Extract the [X, Y] coordinate from the center of the cell holding the provided text.  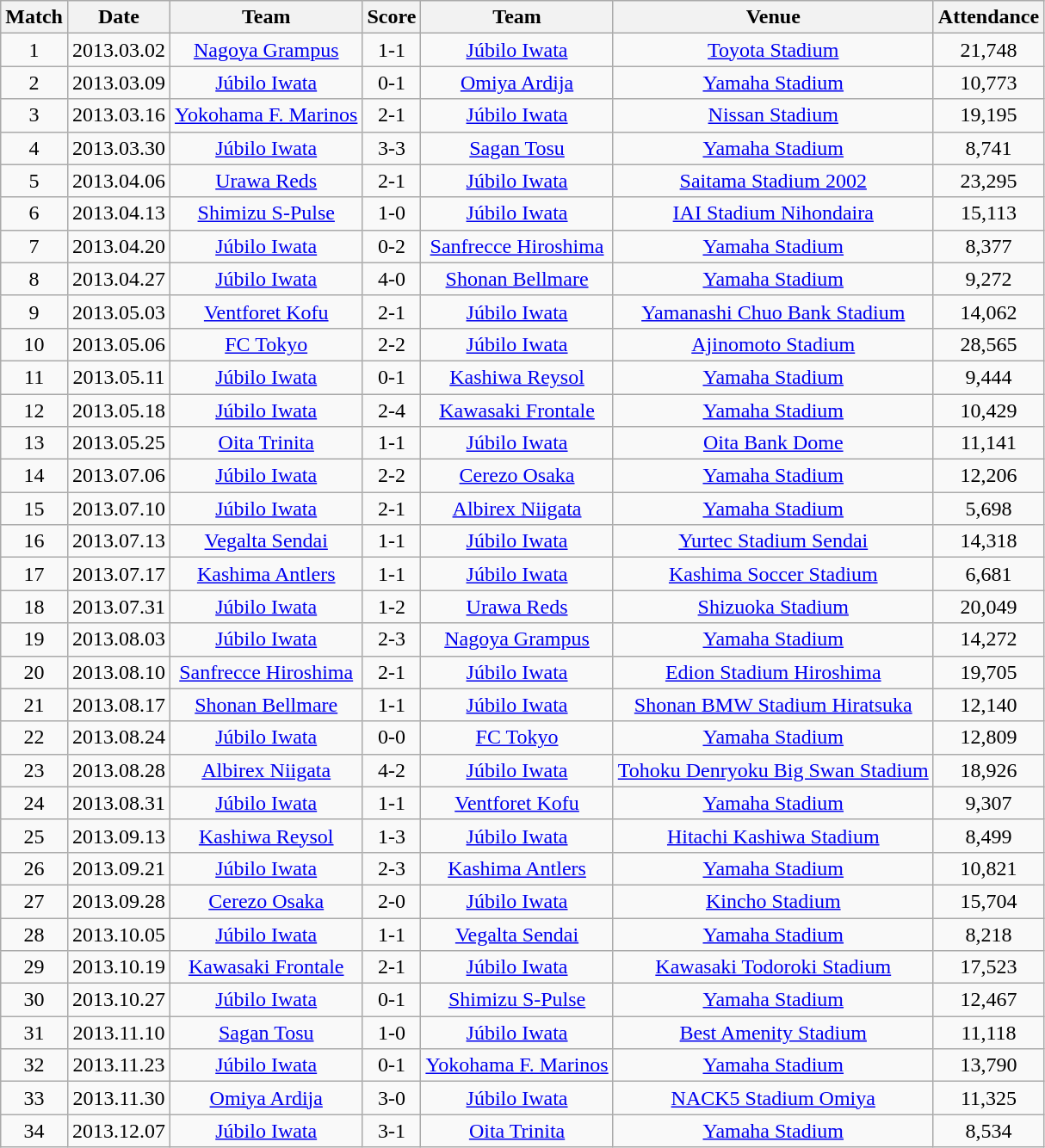
Toyota Stadium [773, 50]
4 [34, 148]
17 [34, 574]
15 [34, 509]
2013.04.20 [119, 246]
2013.11.30 [119, 1098]
32 [34, 1065]
29 [34, 967]
2013.07.31 [119, 607]
2013.09.13 [119, 836]
3-1 [392, 1131]
25 [34, 836]
Kawasaki Todoroki Stadium [773, 967]
13,790 [988, 1065]
2013.10.27 [119, 1000]
1-2 [392, 607]
30 [34, 1000]
1 [34, 50]
2013.08.31 [119, 803]
9 [34, 312]
2013.03.02 [119, 50]
Best Amenity Stadium [773, 1033]
34 [34, 1131]
3-0 [392, 1098]
2013.05.18 [119, 410]
Nissan Stadium [773, 115]
8,534 [988, 1131]
23 [34, 770]
14,062 [988, 312]
2013.10.05 [119, 934]
Shonan BMW Stadium Hiratsuka [773, 705]
2-4 [392, 410]
2 [34, 83]
Shizuoka Stadium [773, 607]
Yamanashi Chuo Bank Stadium [773, 312]
13 [34, 443]
Kincho Stadium [773, 901]
14,272 [988, 639]
2013.09.21 [119, 868]
2013.04.06 [119, 181]
10 [34, 344]
12 [34, 410]
Ajinomoto Stadium [773, 344]
2013.08.10 [119, 672]
16 [34, 541]
18,926 [988, 770]
IAI Stadium Nihondaira [773, 213]
8,377 [988, 246]
Kashima Soccer Stadium [773, 574]
2013.05.06 [119, 344]
6 [34, 213]
0-2 [392, 246]
2013.07.13 [119, 541]
15,113 [988, 213]
2013.11.10 [119, 1033]
2013.08.03 [119, 639]
14,318 [988, 541]
2013.12.07 [119, 1131]
Score [392, 17]
12,206 [988, 476]
22 [34, 738]
Date [119, 17]
21,748 [988, 50]
2013.07.06 [119, 476]
12,809 [988, 738]
31 [34, 1033]
9,307 [988, 803]
5 [34, 181]
26 [34, 868]
11 [34, 377]
Attendance [988, 17]
7 [34, 246]
2013.07.10 [119, 509]
4-0 [392, 279]
20,049 [988, 607]
2013.03.16 [119, 115]
Yurtec Stadium Sendai [773, 541]
0-0 [392, 738]
28 [34, 934]
Venue [773, 17]
2013.05.25 [119, 443]
19 [34, 639]
19,195 [988, 115]
27 [34, 901]
Saitama Stadium 2002 [773, 181]
8,499 [988, 836]
10,773 [988, 83]
24 [34, 803]
2013.09.28 [119, 901]
11,118 [988, 1033]
NACK5 Stadium Omiya [773, 1098]
12,140 [988, 705]
28,565 [988, 344]
2013.05.11 [119, 377]
19,705 [988, 672]
2013.03.09 [119, 83]
23,295 [988, 181]
2013.08.17 [119, 705]
2-0 [392, 901]
12,467 [988, 1000]
15,704 [988, 901]
2013.05.03 [119, 312]
Match [34, 17]
2013.10.19 [119, 967]
Oita Bank Dome [773, 443]
2013.04.13 [119, 213]
17,523 [988, 967]
6,681 [988, 574]
2013.08.24 [119, 738]
8,218 [988, 934]
2013.03.30 [119, 148]
10,429 [988, 410]
20 [34, 672]
8,741 [988, 148]
14 [34, 476]
9,444 [988, 377]
8 [34, 279]
2013.08.28 [119, 770]
3 [34, 115]
11,325 [988, 1098]
10,821 [988, 868]
3-3 [392, 148]
Hitachi Kashiwa Stadium [773, 836]
2013.11.23 [119, 1065]
11,141 [988, 443]
4-2 [392, 770]
21 [34, 705]
33 [34, 1098]
2013.07.17 [119, 574]
Tohoku Denryoku Big Swan Stadium [773, 770]
Edion Stadium Hiroshima [773, 672]
2013.04.27 [119, 279]
9,272 [988, 279]
18 [34, 607]
1-3 [392, 836]
5,698 [988, 509]
